Output the [X, Y] coordinate of the center of the cell containing the given text.  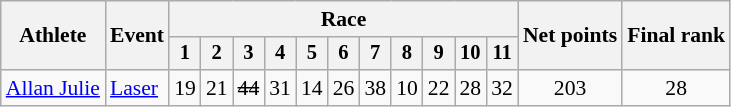
32 [502, 88]
Laser [137, 88]
Race [344, 19]
Athlete [53, 36]
Final rank [676, 36]
8 [407, 54]
9 [439, 54]
26 [344, 88]
Net points [570, 36]
Event [137, 36]
5 [312, 54]
11 [502, 54]
21 [217, 88]
Allan Julie [53, 88]
3 [249, 54]
2 [217, 54]
6 [344, 54]
7 [375, 54]
4 [280, 54]
44 [249, 88]
38 [375, 88]
19 [185, 88]
203 [570, 88]
22 [439, 88]
14 [312, 88]
1 [185, 54]
31 [280, 88]
